Scan for the cell matching the given text and deliver its (X, Y) coordinate at center. 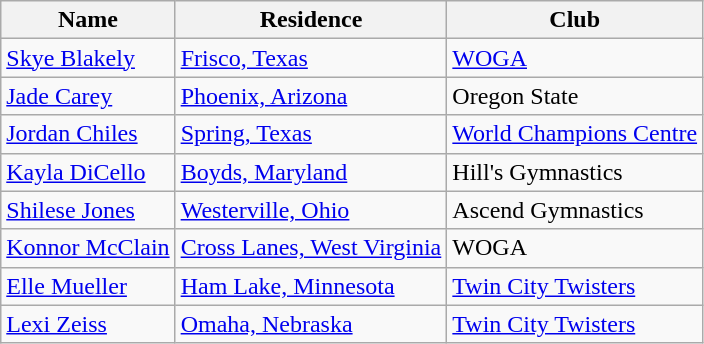
Name (88, 20)
Jordan Chiles (88, 134)
Oregon State (575, 96)
Lexi Zeiss (88, 324)
Club (575, 20)
Ascend Gymnastics (575, 210)
Westerville, Ohio (311, 210)
Kayla DiCello (88, 172)
Phoenix, Arizona (311, 96)
Skye Blakely (88, 58)
Ham Lake, Minnesota (311, 286)
World Champions Centre (575, 134)
Omaha, Nebraska (311, 324)
Spring, Texas (311, 134)
Hill's Gymnastics (575, 172)
Frisco, Texas (311, 58)
Jade Carey (88, 96)
Konnor McClain (88, 248)
Cross Lanes, West Virginia (311, 248)
Elle Mueller (88, 286)
Residence (311, 20)
Boyds, Maryland (311, 172)
Shilese Jones (88, 210)
